From the cell containing the given text, extract its center point as (X, Y) coordinate. 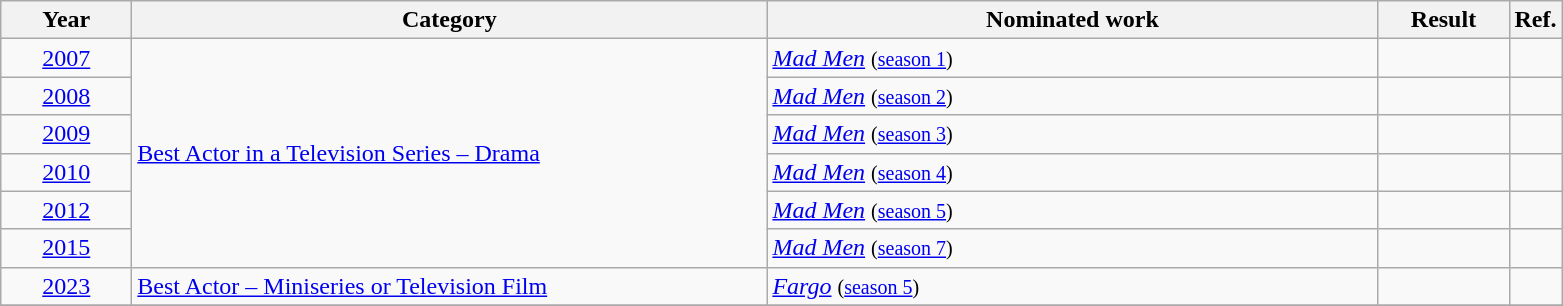
Mad Men (season 4) (1072, 172)
Mad Men (season 5) (1072, 210)
2010 (66, 172)
Category (450, 20)
Mad Men (season 2) (1072, 96)
Result (1444, 20)
Ref. (1536, 20)
Nominated work (1072, 20)
Year (66, 20)
2023 (66, 286)
Fargo (season 5) (1072, 286)
Best Actor in a Television Series – Drama (450, 153)
2012 (66, 210)
Mad Men (season 3) (1072, 134)
Mad Men (season 7) (1072, 248)
2015 (66, 248)
2007 (66, 58)
2009 (66, 134)
2008 (66, 96)
Best Actor – Miniseries or Television Film (450, 286)
Mad Men (season 1) (1072, 58)
